Output the (X, Y) coordinate of the center of the cell containing the given text.  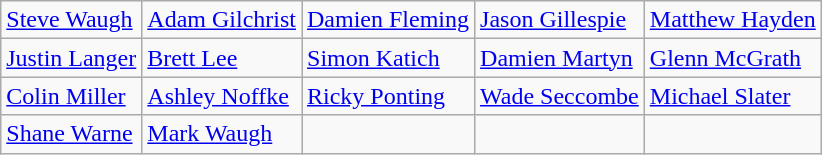
Glenn McGrath (732, 58)
Wade Seccombe (560, 96)
Simon Katich (388, 58)
Steve Waugh (72, 20)
Adam Gilchrist (222, 20)
Justin Langer (72, 58)
Jason Gillespie (560, 20)
Michael Slater (732, 96)
Ashley Noffke (222, 96)
Mark Waugh (222, 134)
Damien Martyn (560, 58)
Colin Miller (72, 96)
Shane Warne (72, 134)
Brett Lee (222, 58)
Ricky Ponting (388, 96)
Damien Fleming (388, 20)
Matthew Hayden (732, 20)
